Scan for the cell matching the given text and deliver its (x, y) coordinate at center. 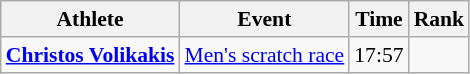
Men's scratch race (264, 55)
Time (378, 19)
Athlete (90, 19)
Rank (440, 19)
17:57 (378, 55)
Christos Volikakis (90, 55)
Event (264, 19)
